Search for the cell housing the specified text and yield its [X, Y] center coordinate. 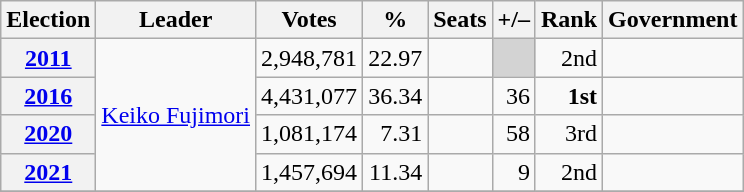
7.31 [396, 134]
1,457,694 [310, 172]
Votes [310, 20]
36.34 [396, 96]
2011 [48, 58]
1st [568, 96]
2020 [48, 134]
4,431,077 [310, 96]
3rd [568, 134]
11.34 [396, 172]
58 [514, 134]
Rank [568, 20]
2021 [48, 172]
9 [514, 172]
Keiko Fujimori [176, 115]
2016 [48, 96]
36 [514, 96]
1,081,174 [310, 134]
2,948,781 [310, 58]
Leader [176, 20]
% [396, 20]
Seats [460, 20]
+/– [514, 20]
Election [48, 20]
Government [673, 20]
22.97 [396, 58]
